Capture the cell that displays the provided text and extract its [x, y] central coordinate. 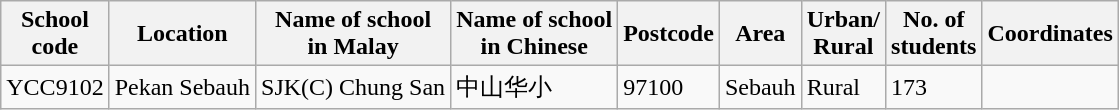
Rural [843, 88]
173 [934, 88]
YCC9102 [55, 88]
Schoolcode [55, 34]
Coordinates [1050, 34]
Location [182, 34]
Area [760, 34]
97100 [669, 88]
No. ofstudents [934, 34]
中山华小 [534, 88]
SJK(C) Chung San [354, 88]
Urban/Rural [843, 34]
Name of schoolin Chinese [534, 34]
Pekan Sebauh [182, 88]
Postcode [669, 34]
Name of schoolin Malay [354, 34]
Sebauh [760, 88]
